Scan for the cell matching the given text and deliver its (X, Y) coordinate at center. 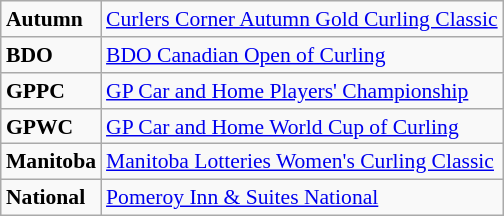
Autumn (51, 19)
GP Car and Home World Cup of Curling (302, 126)
National (51, 197)
Manitoba Lotteries Women's Curling Classic (302, 162)
Pomeroy Inn & Suites National (302, 197)
Curlers Corner Autumn Gold Curling Classic (302, 19)
BDO Canadian Open of Curling (302, 55)
GPPC (51, 91)
GPWC (51, 126)
BDO (51, 55)
GP Car and Home Players' Championship (302, 91)
Manitoba (51, 162)
